Locate the cell with the specified text and output its [x, y] center coordinate. 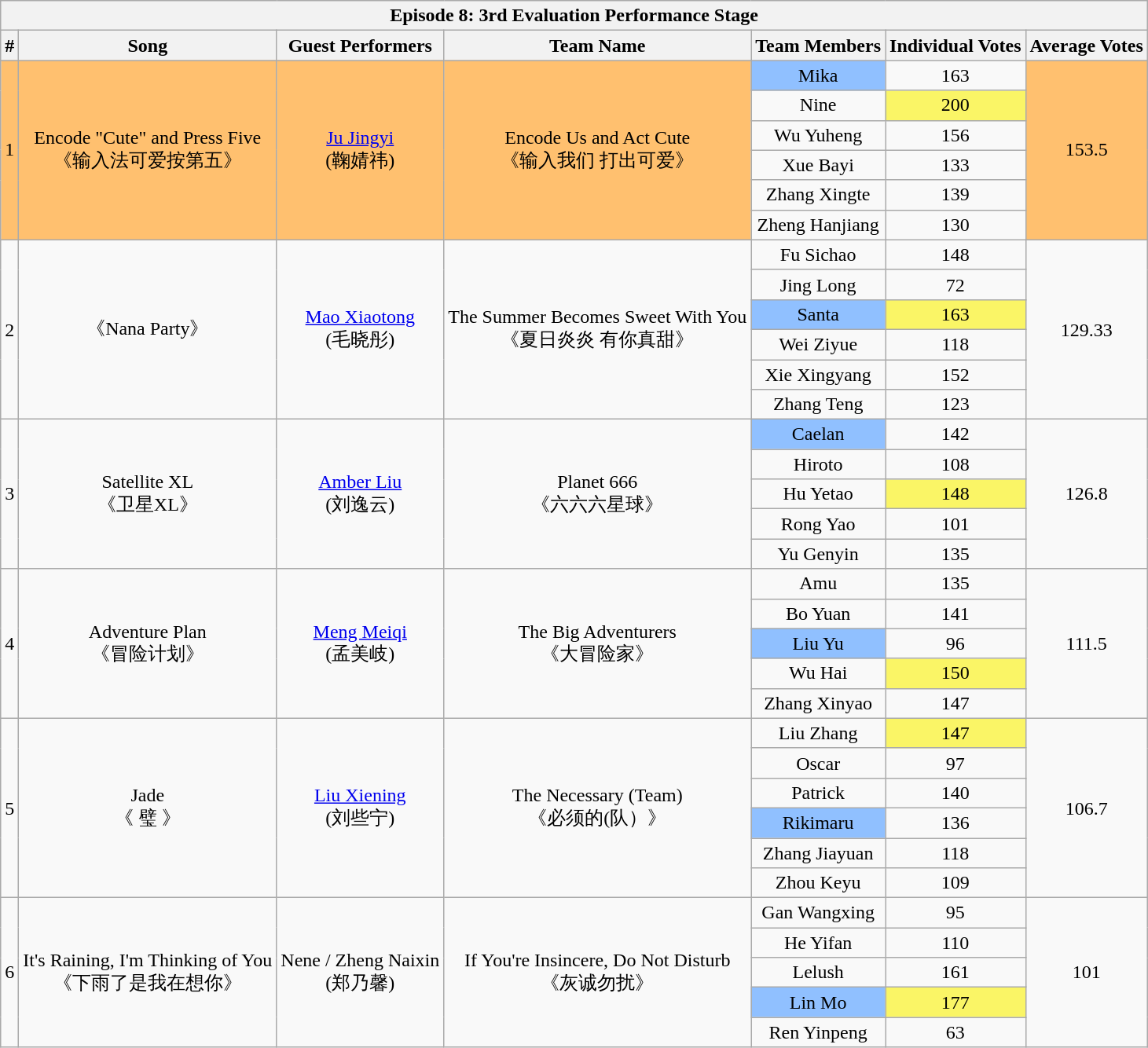
Oscar [819, 763]
108 [955, 464]
126.8 [1086, 494]
Yu Genyin [819, 554]
Santa [819, 314]
Average Votes [1086, 46]
4 [9, 643]
141 [955, 614]
Zheng Hanjiang [819, 225]
150 [955, 673]
63 [955, 1032]
Amber Liu(刘逸云) [360, 494]
Encode Us and Act Cute《输入我们 打出可爱》 [597, 150]
Team Name [597, 46]
Gan Wangxing [819, 913]
Zhou Keyu [819, 883]
Individual Votes [955, 46]
153.5 [1086, 150]
110 [955, 943]
Mao Xiaotong(毛晓彤) [360, 329]
Wu Hai [819, 673]
1 [9, 150]
161 [955, 973]
Patrick [819, 793]
152 [955, 375]
He Yifan [819, 943]
Amu [819, 584]
Xue Bayi [819, 165]
# [9, 46]
95 [955, 913]
5 [9, 808]
Liu Yu [819, 643]
200 [955, 105]
136 [955, 823]
109 [955, 883]
The Big Adventurers《大冒险家》 [597, 643]
Jing Long [819, 284]
Liu Xiening(刘些宁) [360, 808]
Episode 8: 3rd Evaluation Performance Stage [574, 16]
Nene / Zheng Naixin(郑乃馨) [360, 973]
97 [955, 763]
Ju Jingyi(鞠婧祎) [360, 150]
Liu Zhang [819, 733]
156 [955, 135]
129.33 [1086, 329]
Ren Yinpeng [819, 1032]
Bo Yuan [819, 614]
106.7 [1086, 808]
139 [955, 195]
Fu Sichao [819, 255]
Hu Yetao [819, 494]
Rikimaru [819, 823]
140 [955, 793]
The Summer Becomes Sweet With You《夏日炎炎 有你真甜》 [597, 329]
130 [955, 225]
96 [955, 643]
Planet 666《六六六星球》 [597, 494]
Zhang Jiayuan [819, 852]
Rong Yao [819, 524]
Meng Meiqi(孟美岐) [360, 643]
Lelush [819, 973]
6 [9, 973]
It's Raining, I'm Thinking of You《下雨了是我在想你》 [148, 973]
Song [148, 46]
If You're Insincere, Do Not Disturb《灰诚勿扰》 [597, 973]
123 [955, 405]
Satellite XL《卫星XL》 [148, 494]
Jade《 璧 》 [148, 808]
Team Members [819, 46]
Zhang Xinyao [819, 703]
Nine [819, 105]
Wu Yuheng [819, 135]
Zhang Teng [819, 405]
111.5 [1086, 643]
Mika [819, 75]
72 [955, 284]
Lin Mo [819, 1002]
133 [955, 165]
Caelan [819, 434]
3 [9, 494]
Zhang Xingte [819, 195]
Adventure Plan《冒险计划》 [148, 643]
177 [955, 1002]
Wei Ziyue [819, 344]
Xie Xingyang [819, 375]
142 [955, 434]
Encode "Cute" and Press Five《输入法可爱按第五》 [148, 150]
Guest Performers [360, 46]
《Nana Party》 [148, 329]
The Necessary (Team)《必须的(队）》 [597, 808]
Hiroto [819, 464]
2 [9, 329]
